Scan for the cell matching the given text and deliver its [x, y] coordinate at center. 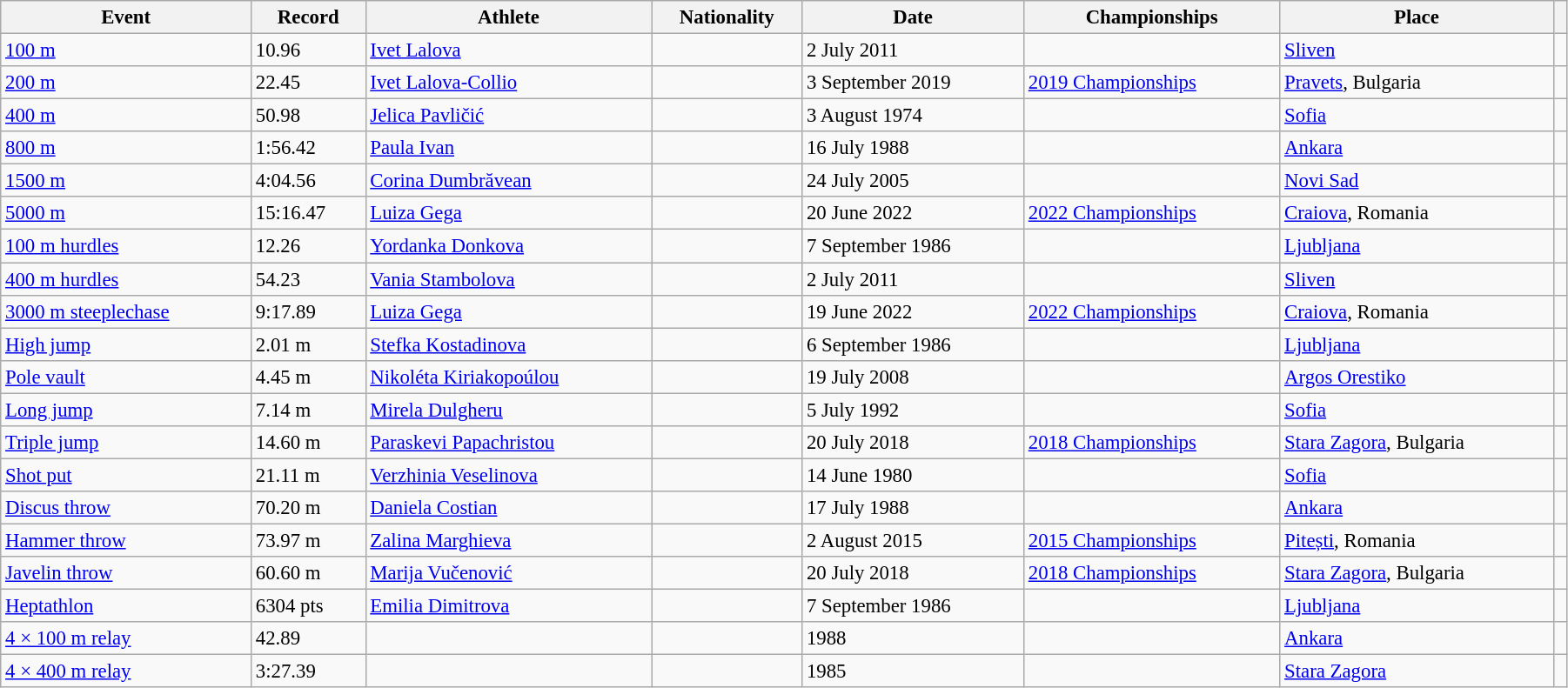
Javelin throw [126, 573]
50.98 [308, 116]
2.01 m [308, 344]
800 m [126, 148]
Event [126, 17]
73.97 m [308, 540]
Verzhinia Veselinova [508, 475]
Date [914, 17]
2015 Championships [1151, 540]
Yordanka Donkova [508, 246]
Jelica Pavličić [508, 116]
4 × 100 m relay [126, 638]
42.89 [308, 638]
Stara Zagora [1417, 671]
6 September 1986 [914, 344]
Ivet Lalova [508, 50]
4 × 400 m relay [126, 671]
Triple jump [126, 443]
2 August 2015 [914, 540]
Long jump [126, 410]
Place [1417, 17]
10.96 [308, 50]
1:56.42 [308, 148]
3:27.39 [308, 671]
400 m hurdles [126, 279]
3000 m steeplechase [126, 311]
Paula Ivan [508, 148]
100 m hurdles [126, 246]
5000 m [126, 213]
Novi Sad [1417, 181]
1985 [914, 671]
24 July 2005 [914, 181]
Marija Vučenović [508, 573]
Hammer throw [126, 540]
3 September 2019 [914, 83]
400 m [126, 116]
3 August 1974 [914, 116]
19 July 2008 [914, 377]
6304 pts [308, 606]
Corina Dumbrăvean [508, 181]
5 July 1992 [914, 410]
Record [308, 17]
Ivet Lalova-Collio [508, 83]
Nationality [727, 17]
Daniela Costian [508, 508]
Emilia Dimitrova [508, 606]
Argos Orestiko [1417, 377]
1500 m [126, 181]
60.60 m [308, 573]
14 June 1980 [914, 475]
4.45 m [308, 377]
Shot put [126, 475]
Vania Stambolova [508, 279]
7.14 m [308, 410]
9:17.89 [308, 311]
2019 Championships [1151, 83]
21.11 m [308, 475]
12.26 [308, 246]
Championships [1151, 17]
15:16.47 [308, 213]
70.20 m [308, 508]
Zalina Marghieva [508, 540]
Heptathlon [126, 606]
Athlete [508, 17]
Pole vault [126, 377]
22.45 [308, 83]
14.60 m [308, 443]
100 m [126, 50]
Paraskevi Papachristou [508, 443]
Pitești, Romania [1417, 540]
200 m [126, 83]
19 June 2022 [914, 311]
Mirela Dulgheru [508, 410]
4:04.56 [308, 181]
17 July 1988 [914, 508]
16 July 1988 [914, 148]
High jump [126, 344]
1988 [914, 638]
Nikoléta Kiriakopoúlou [508, 377]
Stefka Kostadinova [508, 344]
54.23 [308, 279]
Discus throw [126, 508]
20 June 2022 [914, 213]
Pravets, Bulgaria [1417, 83]
